Search for the cell housing the specified text and yield its (x, y) center coordinate. 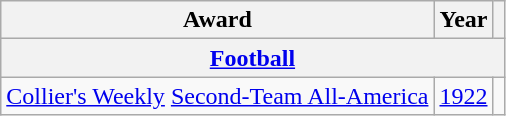
1922 (464, 96)
Football (252, 58)
Collier's Weekly Second-Team All-America (218, 96)
Year (464, 20)
Award (218, 20)
